Scan for the cell matching the given text and deliver its [x, y] coordinate at center. 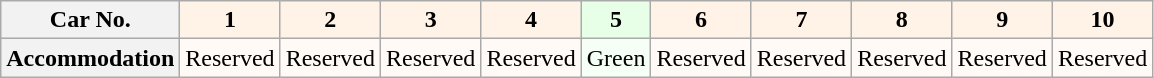
8 [902, 20]
10 [1102, 20]
9 [1002, 20]
Accommodation [90, 58]
7 [801, 20]
4 [531, 20]
5 [616, 20]
Car No. [90, 20]
6 [701, 20]
1 [230, 20]
Green [616, 58]
3 [431, 20]
2 [330, 20]
